Find where the given text appears and provide that cell's center as (x, y) coordinate. 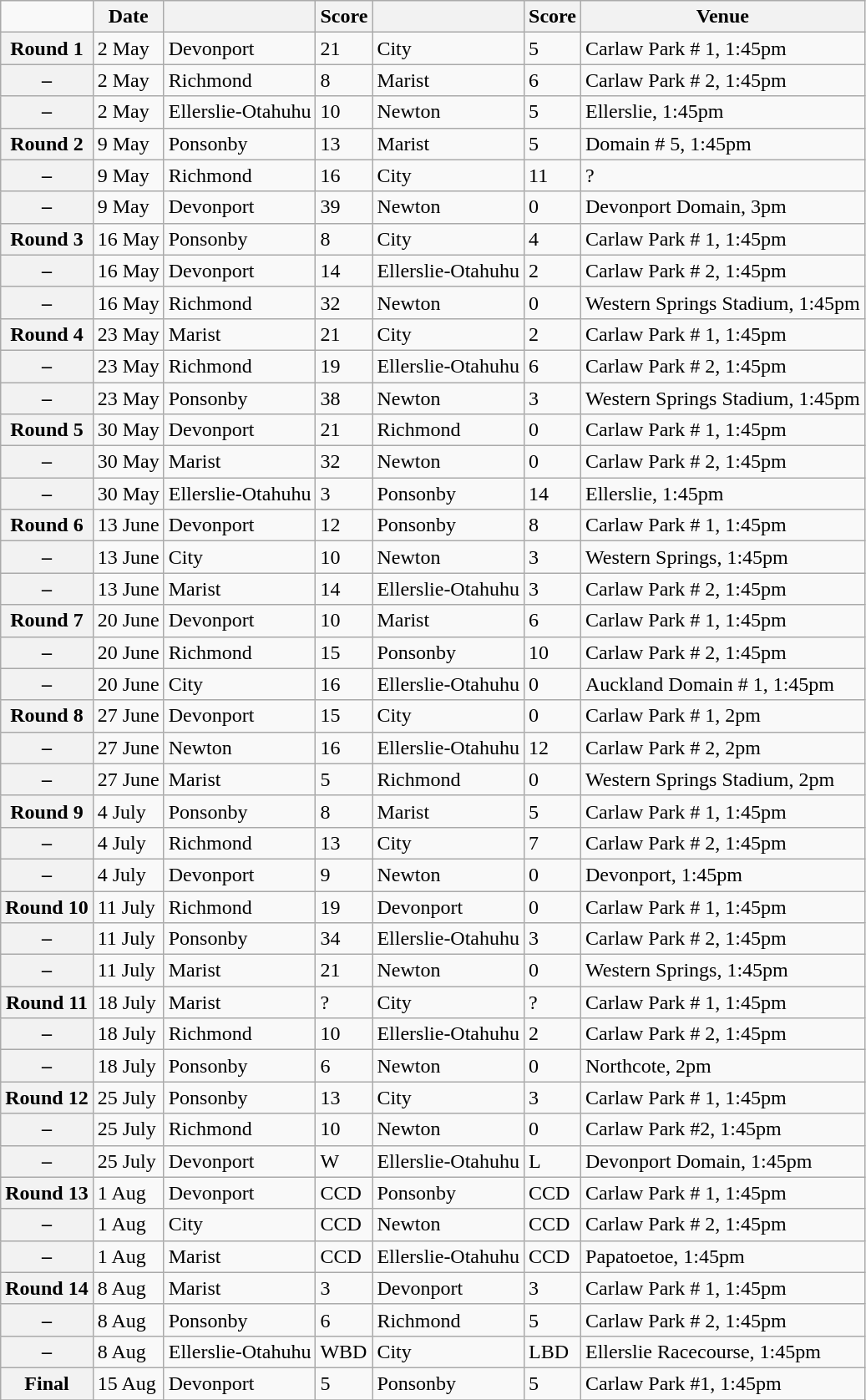
Auckland Domain # 1, 1:45pm (723, 684)
Western Springs Stadium, 2pm (723, 779)
38 (344, 398)
Round 10 (47, 906)
Round 5 (47, 430)
Domain # 5, 1:45pm (723, 144)
Date (129, 17)
Devonport Domain, 3pm (723, 207)
Final (47, 1383)
Devonport, 1:45pm (723, 875)
Carlaw Park # 2, 2pm (723, 748)
Round 12 (47, 1098)
LBD (553, 1352)
34 (344, 939)
Round 7 (47, 621)
39 (344, 207)
Round 8 (47, 716)
Ellerslie Racecourse, 1:45pm (723, 1352)
Round 14 (47, 1288)
9 (344, 875)
Round 1 (47, 48)
WBD (344, 1352)
15 Aug (129, 1383)
Round 13 (47, 1193)
Carlaw Park # 1, 2pm (723, 716)
Round 3 (47, 239)
Round 4 (47, 334)
Northcote, 2pm (723, 1066)
Venue (723, 17)
W (344, 1161)
Devonport Domain, 1:45pm (723, 1161)
4 (553, 239)
Round 9 (47, 811)
Round 2 (47, 144)
Round 6 (47, 525)
11 (553, 175)
Papatoetoe, 1:45pm (723, 1256)
Round 11 (47, 1002)
7 (553, 843)
Carlaw Park #1, 1:45pm (723, 1383)
Carlaw Park #2, 1:45pm (723, 1129)
L (553, 1161)
